Output the [x, y] coordinate of the center of the cell containing the given text.  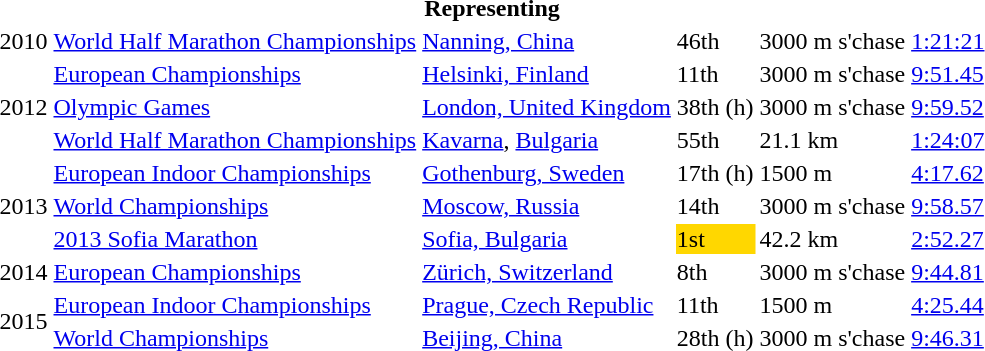
Zürich, Switzerland [547, 272]
Moscow, Russia [547, 206]
Olympic Games [235, 107]
Nanning, China [547, 41]
55th [715, 140]
38th (h) [715, 107]
Helsinki, Finland [547, 74]
Prague, Czech Republic [547, 305]
42.2 km [832, 239]
1st [715, 239]
London, United Kingdom [547, 107]
2013 Sofia Marathon [235, 239]
46th [715, 41]
17th (h) [715, 173]
14th [715, 206]
Gothenburg, Sweden [547, 173]
Sofia, Bulgaria [547, 239]
21.1 km [832, 140]
8th [715, 272]
World Championships [235, 206]
Kavarna, Bulgaria [547, 140]
